Detect which cell encompasses the target text, then output its (x, y) center coordinate. 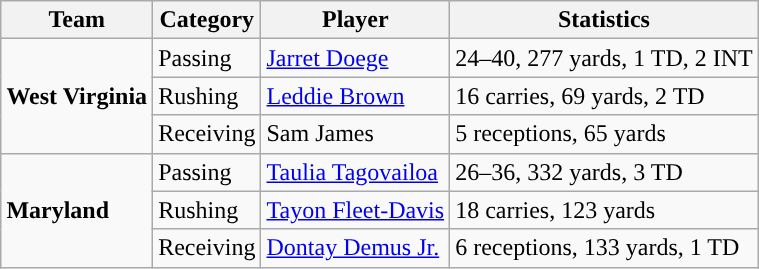
24–40, 277 yards, 1 TD, 2 INT (604, 58)
16 carries, 69 yards, 2 TD (604, 96)
Taulia Tagovailoa (356, 172)
Statistics (604, 20)
Jarret Doege (356, 58)
Maryland (77, 210)
26–36, 332 yards, 3 TD (604, 172)
Tayon Fleet-Davis (356, 210)
5 receptions, 65 yards (604, 134)
Category (207, 20)
18 carries, 123 yards (604, 210)
Leddie Brown (356, 96)
Team (77, 20)
Dontay Demus Jr. (356, 248)
Sam James (356, 134)
Player (356, 20)
6 receptions, 133 yards, 1 TD (604, 248)
West Virginia (77, 96)
